Pinpoint the cell where the given text exists, returning its [x, y] midpoint coordinate. 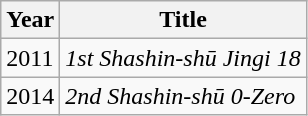
2nd Shashin-shū 0-Zero [183, 96]
Year [30, 20]
2011 [30, 58]
Title [183, 20]
1st Shashin-shū Jingi 18 [183, 58]
2014 [30, 96]
